Return [X, Y] of the center of cell containing provided text 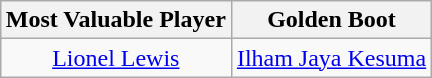
Golden Boot [331, 20]
Ilham Jaya Kesuma [331, 58]
Lionel Lewis [116, 58]
Most Valuable Player [116, 20]
